From the cell containing the given text, extract its center point as (X, Y) coordinate. 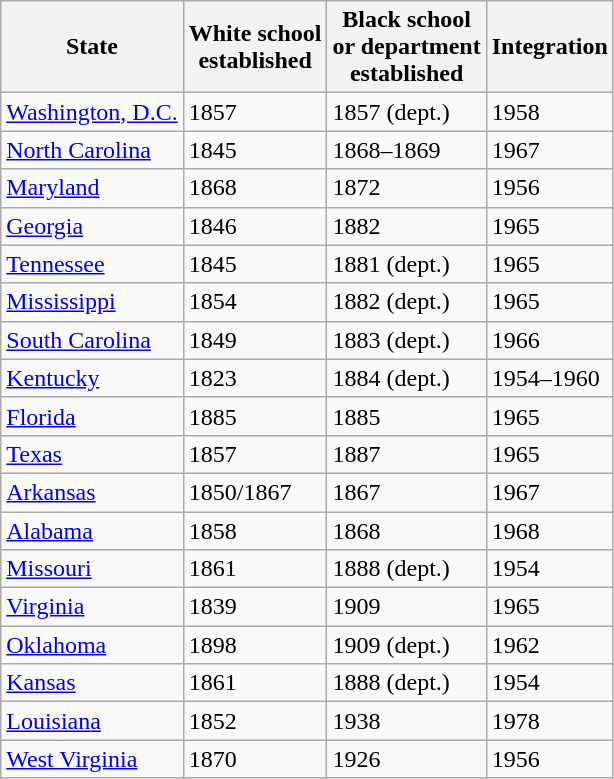
1882 (406, 226)
Washington, D.C. (92, 112)
West Virginia (92, 759)
1852 (255, 721)
Tennessee (92, 264)
1868–1869 (406, 150)
North Carolina (92, 150)
Mississippi (92, 302)
1962 (550, 645)
Florida (92, 416)
1898 (255, 645)
Maryland (92, 188)
Black school or department established (406, 47)
1858 (255, 531)
1854 (255, 302)
State (92, 47)
1978 (550, 721)
1884 (dept.) (406, 378)
1846 (255, 226)
White school established (255, 47)
Virginia (92, 607)
1909 (406, 607)
1938 (406, 721)
1839 (255, 607)
1850/1867 (255, 492)
Oklahoma (92, 645)
1883 (dept.) (406, 340)
Texas (92, 454)
Missouri (92, 569)
1968 (550, 531)
1887 (406, 454)
Louisiana (92, 721)
Kentucky (92, 378)
1870 (255, 759)
1958 (550, 112)
1872 (406, 188)
South Carolina (92, 340)
1909 (dept.) (406, 645)
1954–1960 (550, 378)
Georgia (92, 226)
1823 (255, 378)
1867 (406, 492)
1966 (550, 340)
Kansas (92, 683)
1857 (dept.) (406, 112)
1881 (dept.) (406, 264)
1882 (dept.) (406, 302)
1849 (255, 340)
1926 (406, 759)
Arkansas (92, 492)
Integration (550, 47)
Alabama (92, 531)
